Output the (x, y) coordinate of the center of the cell containing the given text.  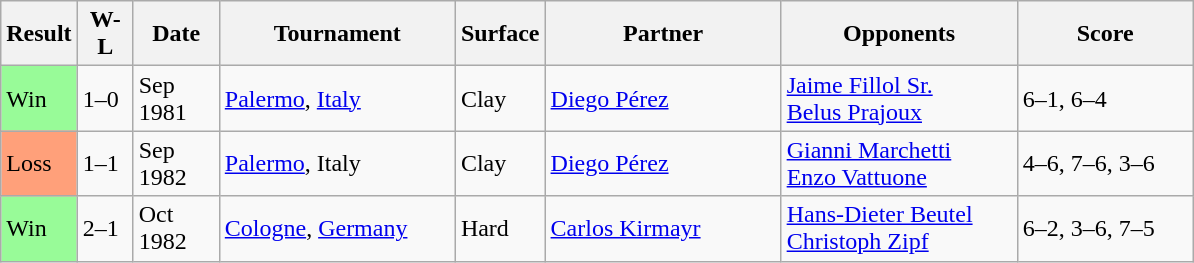
Hans-Dieter Beutel Christoph Zipf (899, 228)
2–1 (105, 228)
Tournament (337, 34)
Surface (500, 34)
Score (1105, 34)
Sep 1982 (176, 164)
Partner (663, 34)
Result (39, 34)
Opponents (899, 34)
6–2, 3–6, 7–5 (1105, 228)
1–0 (105, 98)
Gianni Marchetti Enzo Vattuone (899, 164)
Carlos Kirmayr (663, 228)
Loss (39, 164)
4–6, 7–6, 3–6 (1105, 164)
W-L (105, 34)
Date (176, 34)
Hard (500, 228)
Sep 1981 (176, 98)
Oct 1982 (176, 228)
Jaime Fillol Sr. Belus Prajoux (899, 98)
Cologne, Germany (337, 228)
1–1 (105, 164)
6–1, 6–4 (1105, 98)
